For the text-containing cell, return its midpoint in (x, y) coordinate format. 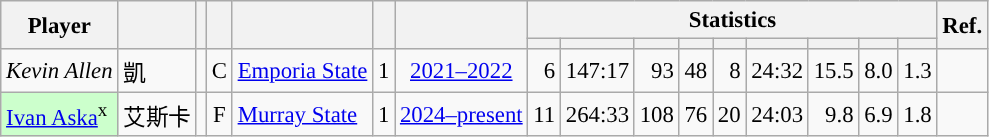
20 (730, 115)
147:17 (597, 71)
1.8 (918, 115)
Ivan Askax (60, 115)
凱 (157, 71)
48 (696, 71)
11 (544, 115)
6 (544, 71)
24:32 (778, 71)
93 (656, 71)
9.8 (833, 115)
15.5 (833, 71)
Statistics (732, 20)
Ref. (962, 25)
F (220, 115)
76 (696, 115)
108 (656, 115)
24:03 (778, 115)
1.3 (918, 71)
艾斯卡 (157, 115)
2021–2022 (462, 71)
2024–present (462, 115)
Emporia State (302, 71)
Kevin Allen (60, 71)
Player (60, 25)
264:33 (597, 115)
Murray State (302, 115)
6.9 (878, 115)
8 (730, 71)
8.0 (878, 71)
C (220, 71)
